Extract the (X, Y) coordinate from the center of the cell holding the provided text.  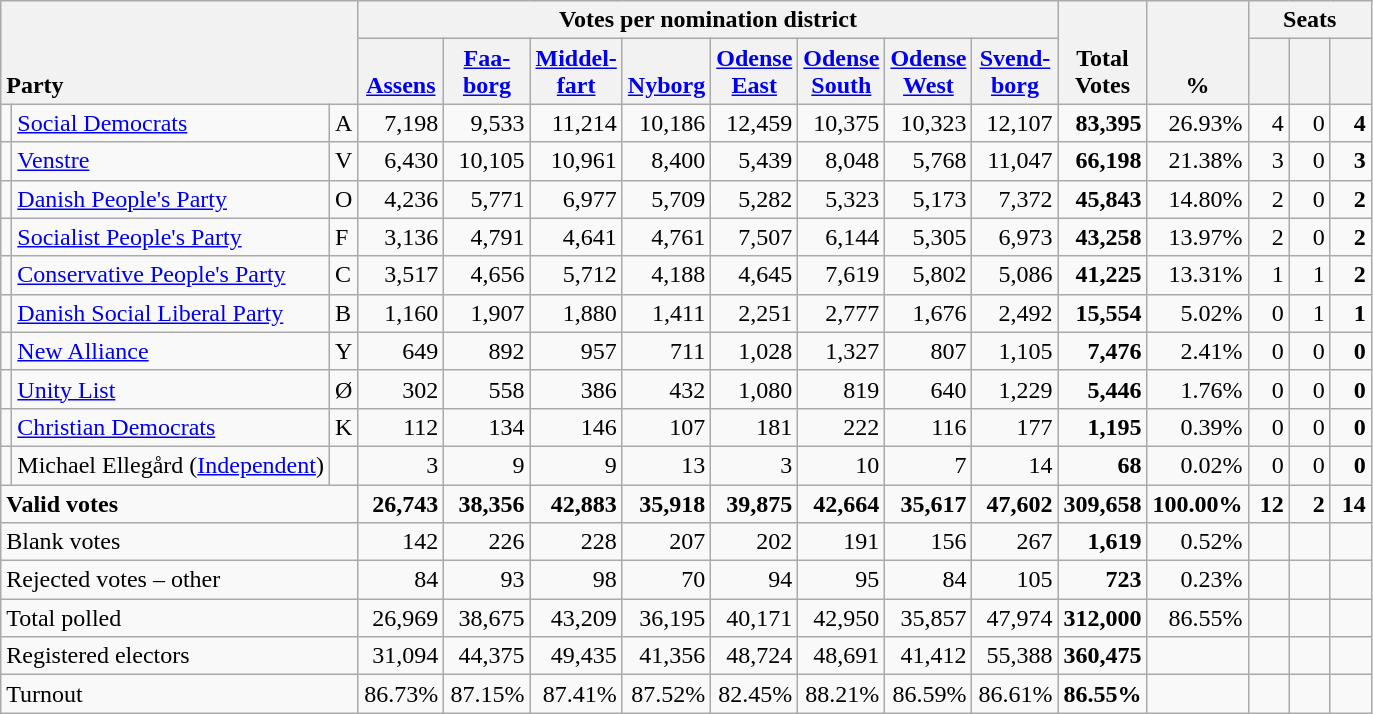
8,048 (842, 161)
5,323 (842, 199)
38,356 (487, 503)
Seats (1310, 20)
7 (928, 465)
1,907 (487, 313)
222 (842, 427)
48,691 (842, 656)
Turnout (180, 694)
10,961 (576, 161)
5,712 (576, 275)
4,188 (666, 275)
Total Votes (1102, 52)
156 (928, 542)
3,136 (401, 237)
93 (487, 580)
Christian Democrats (171, 427)
116 (928, 427)
86.61% (1015, 694)
10,186 (666, 123)
Odense East (754, 72)
5,768 (928, 161)
649 (401, 351)
42,883 (576, 503)
36,195 (666, 618)
5,282 (754, 199)
1,028 (754, 351)
5,173 (928, 199)
1,105 (1015, 351)
Registered electors (180, 656)
43,258 (1102, 237)
7,476 (1102, 351)
94 (754, 580)
44,375 (487, 656)
360,475 (1102, 656)
386 (576, 389)
Total polled (180, 618)
558 (487, 389)
41,356 (666, 656)
Odense South (842, 72)
5,439 (754, 161)
C (343, 275)
11,047 (1015, 161)
1,229 (1015, 389)
107 (666, 427)
181 (754, 427)
1,160 (401, 313)
68 (1102, 465)
228 (576, 542)
177 (1015, 427)
7,619 (842, 275)
5,709 (666, 199)
39,875 (754, 503)
5,446 (1102, 389)
807 (928, 351)
4,761 (666, 237)
88.21% (842, 694)
42,664 (842, 503)
O (343, 199)
Blank votes (180, 542)
V (343, 161)
892 (487, 351)
226 (487, 542)
Nyborg (666, 72)
6,977 (576, 199)
55,388 (1015, 656)
Odense West (928, 72)
26,969 (401, 618)
207 (666, 542)
70 (666, 580)
Social Democrats (171, 123)
35,857 (928, 618)
31,094 (401, 656)
267 (1015, 542)
1,619 (1102, 542)
5.02% (1198, 313)
42,950 (842, 618)
15,554 (1102, 313)
0.02% (1198, 465)
Ø (343, 389)
26,743 (401, 503)
10,105 (487, 161)
13.97% (1198, 237)
86.73% (401, 694)
819 (842, 389)
640 (928, 389)
4,656 (487, 275)
191 (842, 542)
4,645 (754, 275)
87.52% (666, 694)
2,492 (1015, 313)
Danish Social Liberal Party (171, 313)
38,675 (487, 618)
4,791 (487, 237)
142 (401, 542)
7,507 (754, 237)
105 (1015, 580)
5,771 (487, 199)
86.59% (928, 694)
Y (343, 351)
5,305 (928, 237)
0.39% (1198, 427)
Valid votes (180, 503)
6,973 (1015, 237)
7,372 (1015, 199)
9,533 (487, 123)
4,641 (576, 237)
Conservative People's Party (171, 275)
202 (754, 542)
11,214 (576, 123)
B (343, 313)
35,617 (928, 503)
10,323 (928, 123)
4,236 (401, 199)
723 (1102, 580)
112 (401, 427)
1,880 (576, 313)
12,107 (1015, 123)
12,459 (754, 123)
K (343, 427)
1,411 (666, 313)
Votes per nomination district (708, 20)
1.76% (1198, 389)
2.41% (1198, 351)
Faa- borg (487, 72)
Danish People's Party (171, 199)
43,209 (576, 618)
302 (401, 389)
10 (842, 465)
14.80% (1198, 199)
95 (842, 580)
146 (576, 427)
309,658 (1102, 503)
Assens (401, 72)
Unity List (171, 389)
A (343, 123)
134 (487, 427)
41,225 (1102, 275)
87.15% (487, 694)
2,251 (754, 313)
98 (576, 580)
13.31% (1198, 275)
12 (1268, 503)
40,171 (754, 618)
1,080 (754, 389)
Middel- fart (576, 72)
82.45% (754, 694)
21.38% (1198, 161)
47,974 (1015, 618)
1,195 (1102, 427)
6,430 (401, 161)
Party (180, 52)
Michael Ellegård (Independent) (171, 465)
1,327 (842, 351)
432 (666, 389)
35,918 (666, 503)
3,517 (401, 275)
F (343, 237)
% (1198, 52)
Rejected votes – other (180, 580)
1,676 (928, 313)
711 (666, 351)
47,602 (1015, 503)
New Alliance (171, 351)
2,777 (842, 313)
7,198 (401, 123)
45,843 (1102, 199)
0.23% (1198, 580)
312,000 (1102, 618)
26.93% (1198, 123)
957 (576, 351)
87.41% (576, 694)
5,802 (928, 275)
10,375 (842, 123)
100.00% (1198, 503)
13 (666, 465)
Venstre (171, 161)
8,400 (666, 161)
5,086 (1015, 275)
83,395 (1102, 123)
Socialist People's Party (171, 237)
0.52% (1198, 542)
49,435 (576, 656)
6,144 (842, 237)
41,412 (928, 656)
66,198 (1102, 161)
48,724 (754, 656)
Svend- borg (1015, 72)
